Extract the (X, Y) coordinate from the center of the cell holding the provided text.  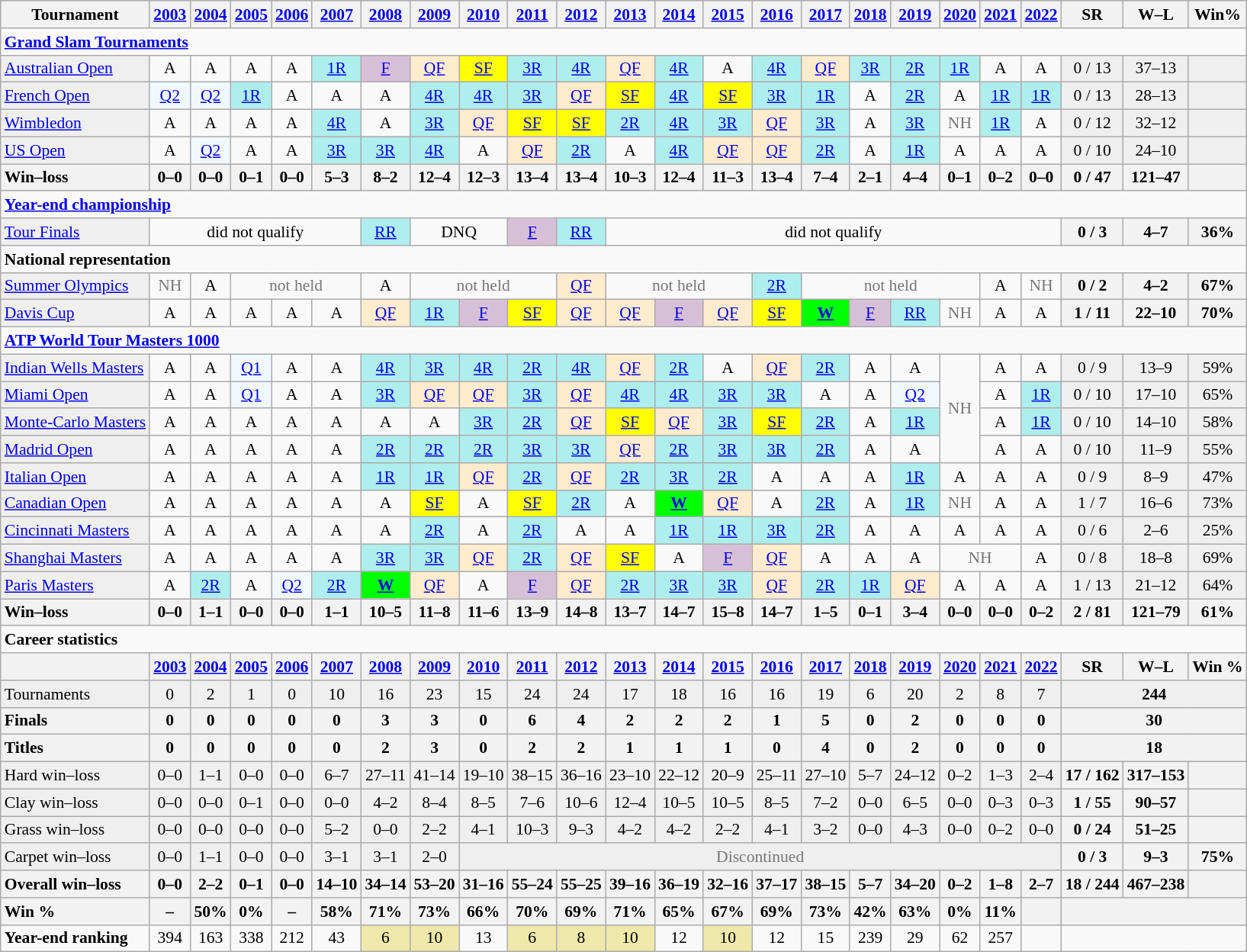
13–7 (630, 613)
23–10 (630, 776)
20 (915, 694)
Tournament (75, 14)
Grass win–loss (75, 830)
47% (1217, 477)
31–16 (484, 884)
59% (1217, 368)
41–14 (435, 776)
0 / 24 (1092, 830)
11–8 (435, 613)
62 (959, 938)
DNQ (459, 232)
13 (484, 938)
Discontinued (760, 857)
394 (169, 938)
317–153 (1156, 776)
3–4 (915, 613)
16–6 (1156, 503)
22–12 (679, 776)
55–24 (532, 884)
4–7 (1156, 232)
2 / 81 (1092, 613)
37–13 (1156, 69)
7 (1040, 694)
23 (435, 694)
32–12 (1156, 124)
10–6 (581, 802)
8–2 (385, 178)
0 / 8 (1092, 558)
Miami Open (75, 395)
Indian Wells Masters (75, 368)
12–3 (484, 178)
0 / 6 (1092, 531)
Clay win–loss (75, 802)
Grand Slam Tournaments (624, 42)
Summer Olympics (75, 286)
66% (484, 912)
Year-end championship (624, 205)
17 (630, 694)
Italian Open (75, 477)
2–0 (435, 857)
6–5 (915, 802)
30 (1155, 721)
34–20 (915, 884)
US Open (75, 150)
19–10 (484, 776)
32–16 (728, 884)
20–9 (728, 776)
Monte-Carlo Masters (75, 423)
2–6 (1156, 531)
121–79 (1156, 613)
14–8 (581, 613)
11–9 (1156, 449)
36–19 (679, 884)
64% (1217, 585)
163 (211, 938)
39–16 (630, 884)
55–25 (581, 884)
8–4 (435, 802)
Davis Cup (75, 314)
1 / 11 (1092, 314)
257 (1001, 938)
Year-end ranking (75, 938)
0 / 2 (1092, 286)
7–6 (532, 802)
27–11 (385, 776)
1–5 (825, 613)
244 (1155, 694)
25% (1217, 531)
36–16 (581, 776)
Win% (1217, 14)
21–12 (1156, 585)
63% (915, 912)
55% (1217, 449)
50% (211, 912)
Wimbledon (75, 124)
29 (915, 938)
5 (825, 721)
27–10 (825, 776)
7–4 (825, 178)
6–7 (336, 776)
90–57 (1156, 802)
Finals (75, 721)
Career statistics (624, 640)
17 / 162 (1092, 776)
338 (252, 938)
Hard win–loss (75, 776)
24–10 (1156, 150)
Tournaments (75, 694)
0 / 12 (1092, 124)
15–8 (728, 613)
75% (1217, 857)
5–2 (336, 830)
0 / 47 (1092, 178)
61% (1217, 613)
22–10 (1156, 314)
24–12 (915, 776)
7–2 (825, 802)
239 (869, 938)
Canadian Open (75, 503)
8–9 (1156, 477)
1–8 (1001, 884)
1–3 (1001, 776)
National representation (624, 259)
43 (336, 938)
French Open (75, 96)
2–1 (869, 178)
Cincinnati Masters (75, 531)
Paris Masters (75, 585)
53–20 (435, 884)
37–17 (776, 884)
18 / 244 (1092, 884)
25–11 (776, 776)
1 / 13 (1092, 585)
5–3 (336, 178)
28–13 (1156, 96)
36% (1217, 232)
Madrid Open (75, 449)
2–4 (1040, 776)
Titles (75, 748)
42% (869, 912)
467–238 (1156, 884)
Overall win–loss (75, 884)
Australian Open (75, 69)
Shanghai Masters (75, 558)
Carpet win–loss (75, 857)
ATP World Tour Masters 1000 (624, 341)
19 (825, 694)
17–10 (1156, 395)
1 / 55 (1092, 802)
4–3 (915, 830)
11–3 (728, 178)
3–2 (825, 830)
1 / 7 (1092, 503)
4–4 (915, 178)
11% (1001, 912)
51–25 (1156, 830)
Tour Finals (75, 232)
212 (291, 938)
34–14 (385, 884)
121–47 (1156, 178)
18–8 (1156, 558)
2–7 (1040, 884)
11–6 (484, 613)
